Pinpoint the cell where the given text exists, returning its [X, Y] midpoint coordinate. 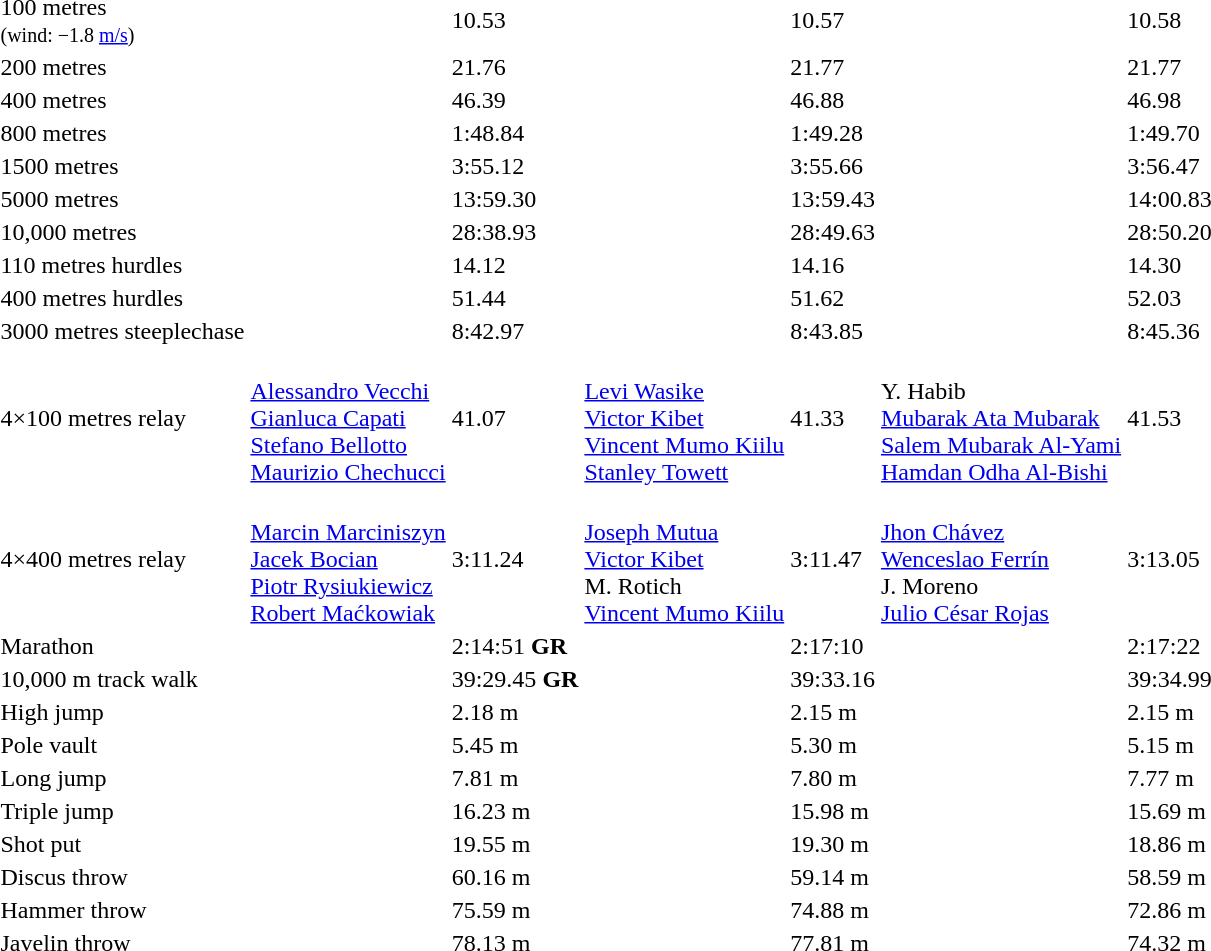
7.81 m [515, 778]
5.30 m [833, 745]
14.12 [515, 265]
13:59.43 [833, 199]
2:17:10 [833, 646]
51.44 [515, 298]
Marcin Marciniszyn Jacek Bocian Piotr Rysiukiewicz Robert Maćkowiak [348, 559]
3:55.12 [515, 166]
8:42.97 [515, 331]
8:43.85 [833, 331]
3:55.66 [833, 166]
1:48.84 [515, 133]
41.07 [515, 418]
1:49.28 [833, 133]
39:29.45 GR [515, 679]
15.98 m [833, 811]
16.23 m [515, 811]
59.14 m [833, 877]
3:11.47 [833, 559]
3:11.24 [515, 559]
28:49.63 [833, 232]
28:38.93 [515, 232]
21.77 [833, 67]
46.88 [833, 100]
Y. HabibMubarak Ata MubarakSalem Mubarak Al-YamiHamdan Odha Al-Bishi [1000, 418]
19.55 m [515, 844]
74.88 m [833, 910]
2.18 m [515, 712]
Jhon ChávezWenceslao FerrínJ. MorenoJulio César Rojas [1000, 559]
41.33 [833, 418]
5.45 m [515, 745]
Levi WasikeVictor KibetVincent Mumo KiiluStanley Towett [684, 418]
2:14:51 GR [515, 646]
Alessandro VecchiGianluca CapatiStefano BellottoMaurizio Chechucci [348, 418]
39:33.16 [833, 679]
13:59.30 [515, 199]
14.16 [833, 265]
19.30 m [833, 844]
60.16 m [515, 877]
2.15 m [833, 712]
21.76 [515, 67]
46.39 [515, 100]
75.59 m [515, 910]
Joseph MutuaVictor KibetM. RotichVincent Mumo Kiilu [684, 559]
51.62 [833, 298]
7.80 m [833, 778]
